Provide the [X, Y] coordinate of the cell's center where the given text is located.  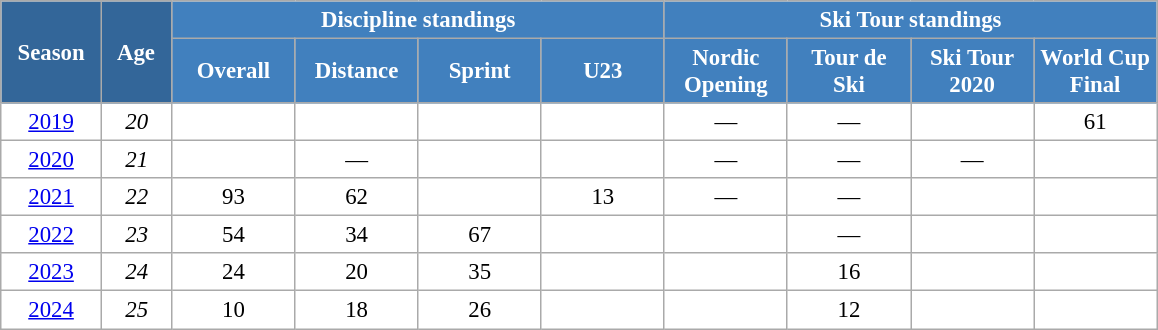
Ski Tour standings [910, 20]
Tour deSki [848, 72]
22 [136, 197]
35 [480, 273]
Distance [356, 72]
Ski Tour2020 [972, 72]
10 [234, 310]
Discipline standings [418, 20]
2019 [52, 122]
25 [136, 310]
26 [480, 310]
67 [480, 235]
Overall [234, 72]
54 [234, 235]
World CupFinal [1096, 72]
13 [602, 197]
2022 [52, 235]
16 [848, 273]
23 [136, 235]
Age [136, 52]
NordicOpening [726, 72]
61 [1096, 122]
62 [356, 197]
93 [234, 197]
34 [356, 235]
Sprint [480, 72]
2023 [52, 273]
12 [848, 310]
2021 [52, 197]
21 [136, 160]
U23 [602, 72]
2020 [52, 160]
2024 [52, 310]
18 [356, 310]
Season [52, 52]
